Capture the cell that displays the provided text and extract its (x, y) central coordinate. 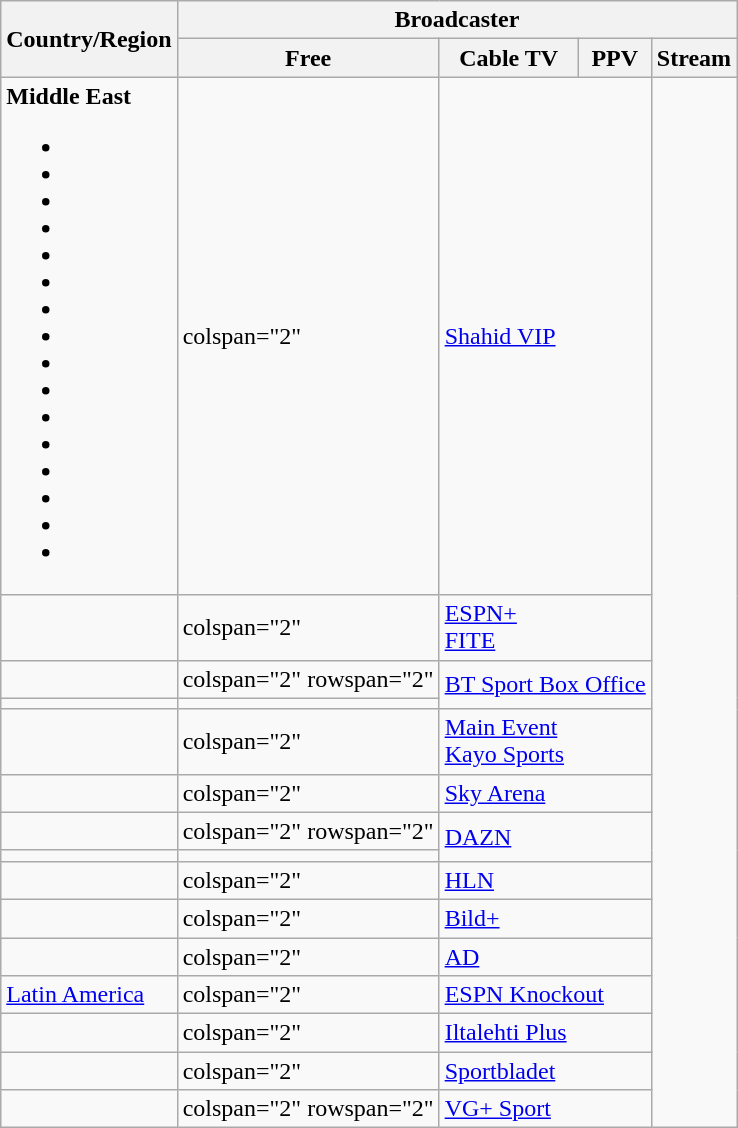
PPV (614, 58)
VG+ Sport (545, 1109)
DAZN (545, 836)
Stream (694, 58)
Main Event Kayo Sports (545, 742)
Cable TV (508, 58)
Bild+ (545, 918)
Country/Region (89, 39)
AD (545, 957)
ESPN Knockout (545, 995)
BT Sport Box Office (545, 684)
Free (308, 58)
HLN (545, 880)
Iltalehti Plus (545, 1033)
Middle East (89, 336)
Latin America (89, 995)
Sportbladet (545, 1071)
Broadcaster (456, 20)
Sky Arena (545, 793)
Shahid VIP (545, 336)
ESPN+ FITE (545, 628)
